Capture the cell that displays the provided text and extract its [X, Y] central coordinate. 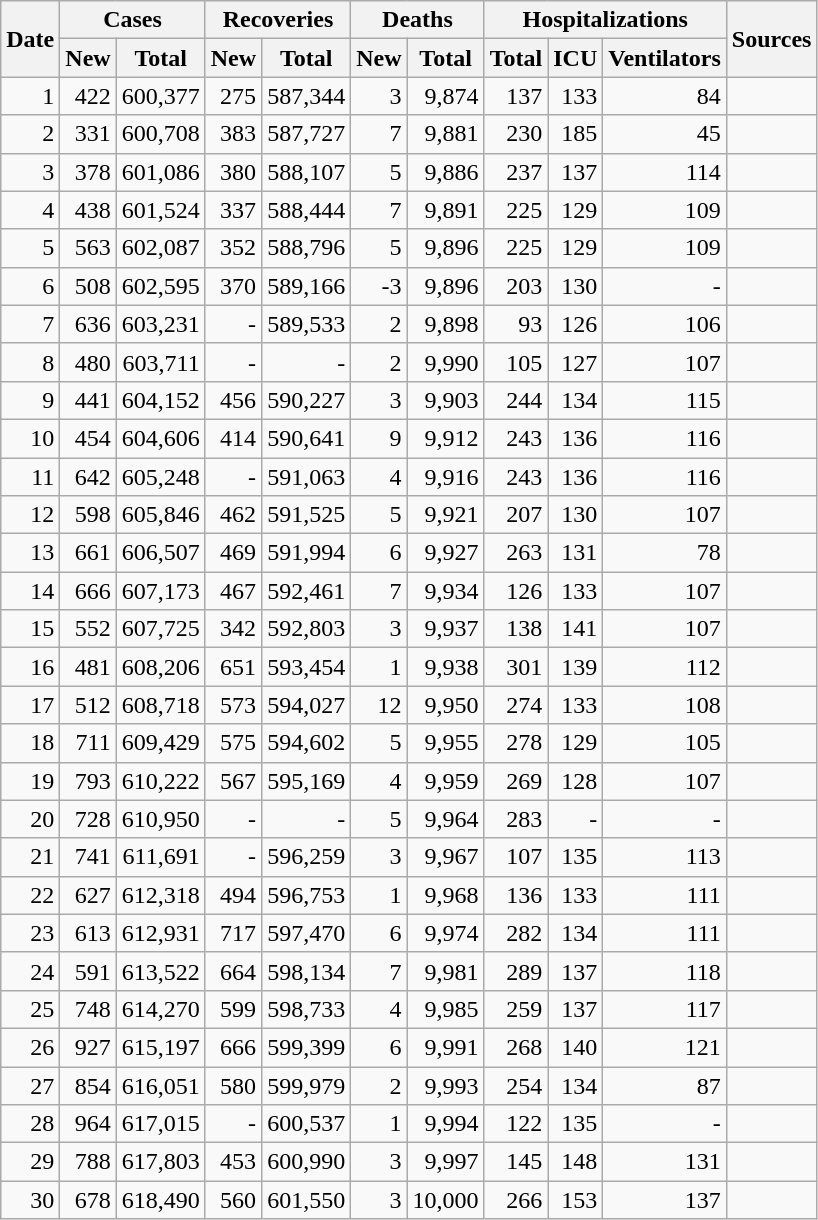
138 [516, 629]
9,898 [446, 324]
596,753 [306, 895]
10 [30, 438]
441 [88, 400]
615,197 [160, 1047]
642 [88, 477]
617,015 [160, 1124]
8 [30, 362]
597,470 [306, 933]
467 [233, 591]
283 [516, 819]
9,974 [446, 933]
274 [516, 705]
112 [665, 667]
788 [88, 1162]
606,507 [160, 553]
27 [30, 1085]
480 [88, 362]
456 [233, 400]
263 [516, 553]
598 [88, 515]
230 [516, 134]
512 [88, 705]
600,708 [160, 134]
591,063 [306, 477]
9,886 [446, 172]
599 [233, 1009]
616,051 [160, 1085]
618,490 [160, 1200]
337 [233, 210]
588,796 [306, 248]
610,222 [160, 781]
22 [30, 895]
84 [665, 96]
106 [665, 324]
728 [88, 819]
575 [233, 743]
612,931 [160, 933]
664 [233, 971]
278 [516, 743]
592,461 [306, 591]
414 [233, 438]
438 [88, 210]
21 [30, 857]
11 [30, 477]
9,994 [446, 1124]
140 [576, 1047]
17 [30, 705]
594,602 [306, 743]
29 [30, 1162]
602,595 [160, 286]
9,967 [446, 857]
370 [233, 286]
599,399 [306, 1047]
28 [30, 1124]
793 [88, 781]
269 [516, 781]
9,927 [446, 553]
9,981 [446, 971]
711 [88, 743]
587,344 [306, 96]
16 [30, 667]
14 [30, 591]
342 [233, 629]
26 [30, 1047]
118 [665, 971]
560 [233, 1200]
678 [88, 1200]
203 [516, 286]
13 [30, 553]
601,086 [160, 172]
607,173 [160, 591]
610,950 [160, 819]
741 [88, 857]
148 [576, 1162]
453 [233, 1162]
113 [665, 857]
613 [88, 933]
567 [233, 781]
609,429 [160, 743]
592,803 [306, 629]
590,227 [306, 400]
331 [88, 134]
593,454 [306, 667]
602,087 [160, 248]
587,727 [306, 134]
603,711 [160, 362]
604,152 [160, 400]
9,993 [446, 1085]
127 [576, 362]
612,318 [160, 895]
9,874 [446, 96]
601,550 [306, 1200]
117 [665, 1009]
9,968 [446, 895]
254 [516, 1085]
590,641 [306, 438]
185 [576, 134]
87 [665, 1085]
25 [30, 1009]
23 [30, 933]
266 [516, 1200]
20 [30, 819]
9,991 [446, 1047]
613,522 [160, 971]
9,938 [446, 667]
552 [88, 629]
563 [88, 248]
237 [516, 172]
607,725 [160, 629]
282 [516, 933]
289 [516, 971]
9,985 [446, 1009]
422 [88, 96]
301 [516, 667]
598,134 [306, 971]
9,950 [446, 705]
9,964 [446, 819]
121 [665, 1047]
600,990 [306, 1162]
594,027 [306, 705]
9,912 [446, 438]
9,959 [446, 781]
627 [88, 895]
9,903 [446, 400]
591,994 [306, 553]
9,881 [446, 134]
454 [88, 438]
600,377 [160, 96]
601,524 [160, 210]
598,733 [306, 1009]
268 [516, 1047]
591 [88, 971]
494 [233, 895]
141 [576, 629]
114 [665, 172]
9,937 [446, 629]
352 [233, 248]
378 [88, 172]
145 [516, 1162]
139 [576, 667]
Deaths [418, 20]
9,990 [446, 362]
10,000 [446, 1200]
122 [516, 1124]
275 [233, 96]
9,891 [446, 210]
9,934 [446, 591]
9,955 [446, 743]
93 [516, 324]
Recoveries [278, 20]
854 [88, 1085]
244 [516, 400]
588,107 [306, 172]
651 [233, 667]
128 [576, 781]
611,691 [160, 857]
259 [516, 1009]
Cases [132, 20]
ICU [576, 58]
605,248 [160, 477]
595,169 [306, 781]
-3 [379, 286]
Date [30, 39]
604,606 [160, 438]
661 [88, 553]
617,803 [160, 1162]
748 [88, 1009]
636 [88, 324]
599,979 [306, 1085]
589,166 [306, 286]
481 [88, 667]
508 [88, 286]
Ventilators [665, 58]
608,206 [160, 667]
9,997 [446, 1162]
207 [516, 515]
30 [30, 1200]
462 [233, 515]
717 [233, 933]
18 [30, 743]
380 [233, 172]
605,846 [160, 515]
469 [233, 553]
573 [233, 705]
24 [30, 971]
383 [233, 134]
600,537 [306, 1124]
596,259 [306, 857]
15 [30, 629]
588,444 [306, 210]
19 [30, 781]
115 [665, 400]
589,533 [306, 324]
78 [665, 553]
614,270 [160, 1009]
603,231 [160, 324]
Sources [772, 39]
964 [88, 1124]
Hospitalizations [605, 20]
108 [665, 705]
580 [233, 1085]
45 [665, 134]
927 [88, 1047]
9,916 [446, 477]
153 [576, 1200]
9,921 [446, 515]
591,525 [306, 515]
608,718 [160, 705]
